Return (X, Y) of the center of cell containing provided text 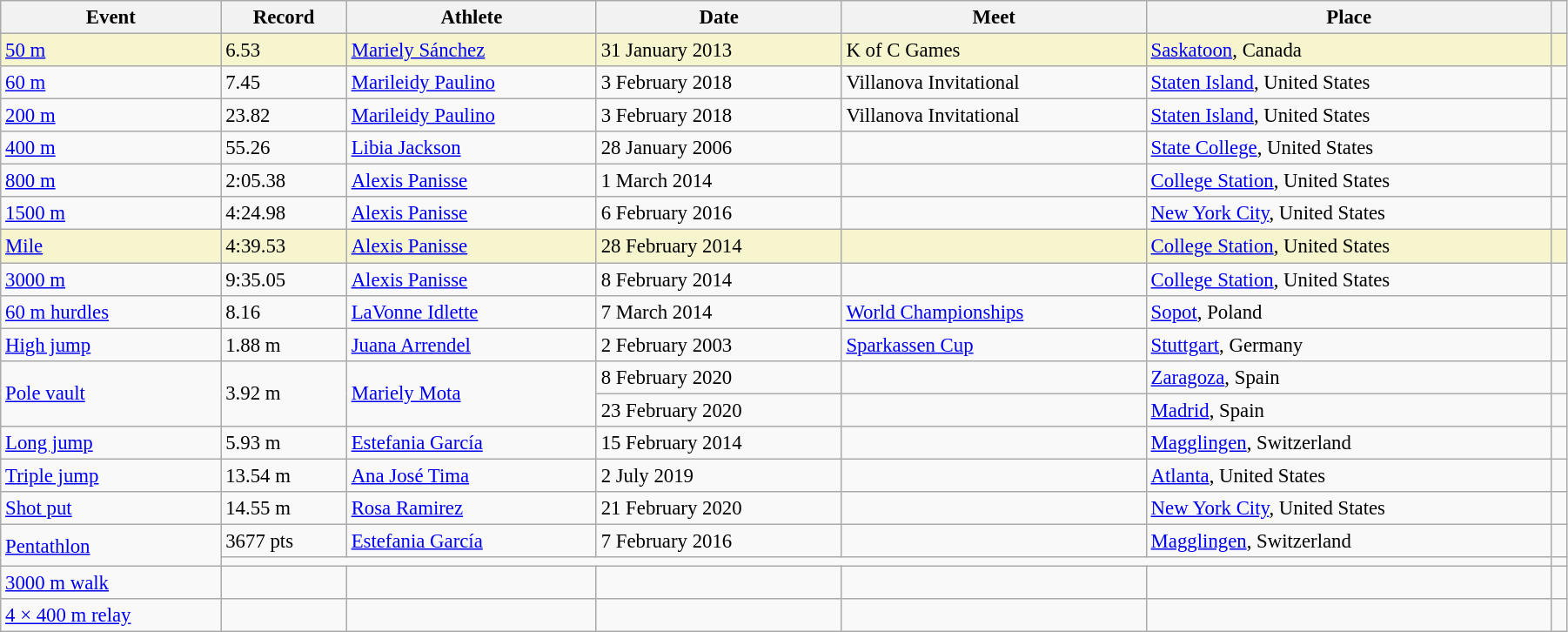
Triple jump (111, 475)
2 July 2019 (719, 475)
6 February 2016 (719, 213)
Pole vault (111, 393)
14.55 m (284, 508)
13.54 m (284, 475)
Athlete (472, 17)
World Championships (994, 312)
4:39.53 (284, 246)
15 February 2014 (719, 443)
2:05.38 (284, 181)
Long jump (111, 443)
Saskatoon, Canada (1349, 50)
6.53 (284, 50)
Zaragoza, Spain (1349, 377)
Pentathlon (111, 545)
Mariely Sánchez (472, 50)
Place (1349, 17)
Atlanta, United States (1349, 475)
K of C Games (994, 50)
Mariely Mota (472, 393)
Juana Arrendel (472, 345)
State College, United States (1349, 148)
8 February 2014 (719, 279)
21 February 2020 (719, 508)
3.92 m (284, 393)
3677 pts (284, 541)
Sopot, Poland (1349, 312)
High jump (111, 345)
800 m (111, 181)
Stuttgart, Germany (1349, 345)
8 February 2020 (719, 377)
Madrid, Spain (1349, 410)
Libia Jackson (472, 148)
2 February 2003 (719, 345)
1.88 m (284, 345)
200 m (111, 116)
Meet (994, 17)
Record (284, 17)
LaVonne Idlette (472, 312)
Shot put (111, 508)
Event (111, 17)
60 m hurdles (111, 312)
31 January 2013 (719, 50)
7.45 (284, 83)
Ana José Tima (472, 475)
23.82 (284, 116)
23 February 2020 (719, 410)
8.16 (284, 312)
400 m (111, 148)
60 m (111, 83)
5.93 m (284, 443)
4:24.98 (284, 213)
50 m (111, 50)
28 February 2014 (719, 246)
55.26 (284, 148)
9:35.05 (284, 279)
Rosa Ramirez (472, 508)
1500 m (111, 213)
Date (719, 17)
Mile (111, 246)
3000 m (111, 279)
7 March 2014 (719, 312)
1 March 2014 (719, 181)
28 January 2006 (719, 148)
Sparkassen Cup (994, 345)
3000 m walk (111, 583)
7 February 2016 (719, 541)
4 × 400 m relay (111, 615)
